Output the (X, Y) coordinate of the center of the cell containing the given text.  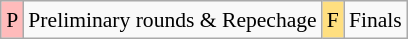
P (12, 20)
Finals (376, 20)
Preliminary rounds & Repechage (172, 20)
F (333, 20)
